Extract the (x, y) coordinate from the center of the cell holding the provided text.  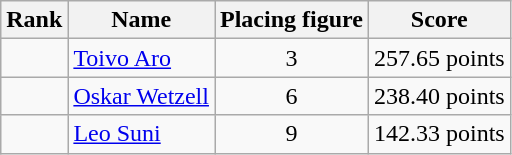
Score (439, 20)
Placing figure (291, 20)
3 (291, 58)
Name (142, 20)
Toivo Aro (142, 58)
9 (291, 134)
6 (291, 96)
Oskar Wetzell (142, 96)
Rank (34, 20)
Leo Suni (142, 134)
257.65 points (439, 58)
238.40 points (439, 96)
142.33 points (439, 134)
